Provide the [x, y] coordinate of the cell's center where the given text is located.  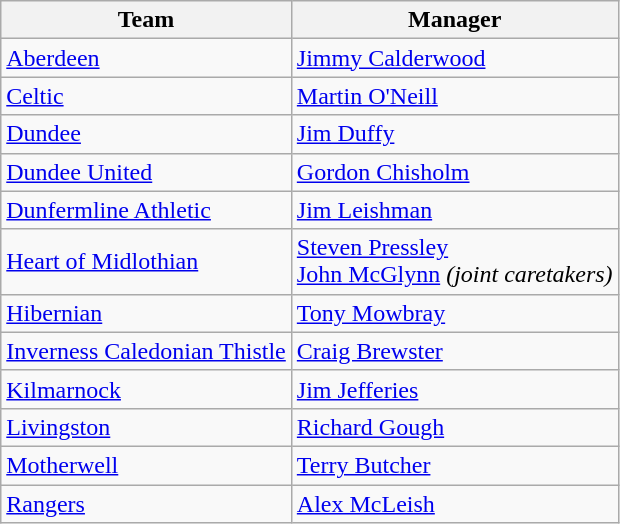
Tony Mowbray [454, 313]
Rangers [146, 503]
Dunfermline Athletic [146, 210]
Craig Brewster [454, 351]
Livingston [146, 427]
Jim Leishman [454, 210]
Inverness Caledonian Thistle [146, 351]
Alex McLeish [454, 503]
Team [146, 20]
Jimmy Calderwood [454, 58]
Hibernian [146, 313]
Jim Jefferies [454, 389]
Aberdeen [146, 58]
Gordon Chisholm [454, 172]
Martin O'Neill [454, 96]
Heart of Midlothian [146, 262]
Dundee United [146, 172]
Terry Butcher [454, 465]
Kilmarnock [146, 389]
Richard Gough [454, 427]
Manager [454, 20]
Steven Pressley John McGlynn (joint caretakers) [454, 262]
Motherwell [146, 465]
Jim Duffy [454, 134]
Celtic [146, 96]
Dundee [146, 134]
